Return the (x, y) coordinate for the center point of the cell that contains the specified text.  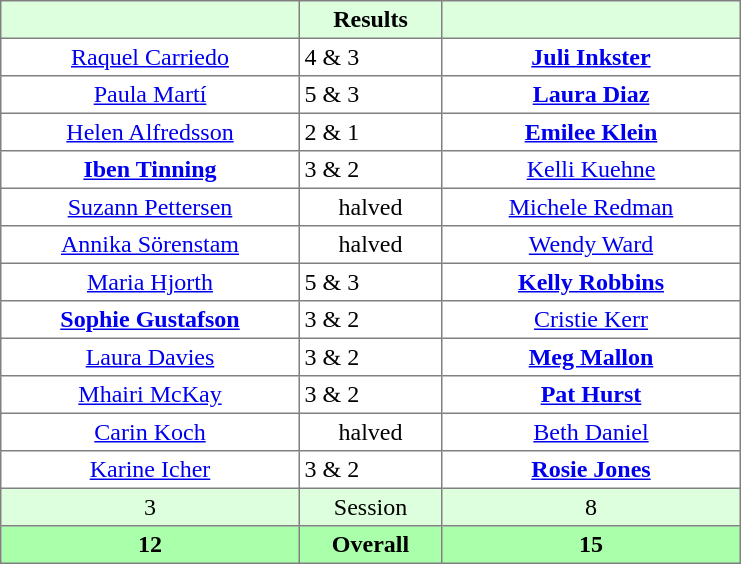
Maria Hjorth (150, 282)
Suzann Pettersen (150, 207)
Cristie Kerr (591, 320)
Results (370, 20)
Iben Tinning (150, 170)
Helen Alfredsson (150, 132)
Carin Koch (150, 432)
Juli Inkster (591, 57)
Sophie Gustafson (150, 320)
4 & 3 (370, 57)
Pat Hurst (591, 395)
Session (370, 507)
Laura Diaz (591, 95)
Kelli Kuehne (591, 170)
Kelly Robbins (591, 282)
Paula Martí (150, 95)
Raquel Carriedo (150, 57)
Michele Redman (591, 207)
Wendy Ward (591, 245)
Karine Icher (150, 470)
15 (591, 545)
Mhairi McKay (150, 395)
Beth Daniel (591, 432)
Meg Mallon (591, 357)
Overall (370, 545)
3 (150, 507)
Emilee Klein (591, 132)
Rosie Jones (591, 470)
8 (591, 507)
12 (150, 545)
2 & 1 (370, 132)
Annika Sörenstam (150, 245)
Laura Davies (150, 357)
